Return the [x, y] coordinate for the center point of the cell that contains the specified text.  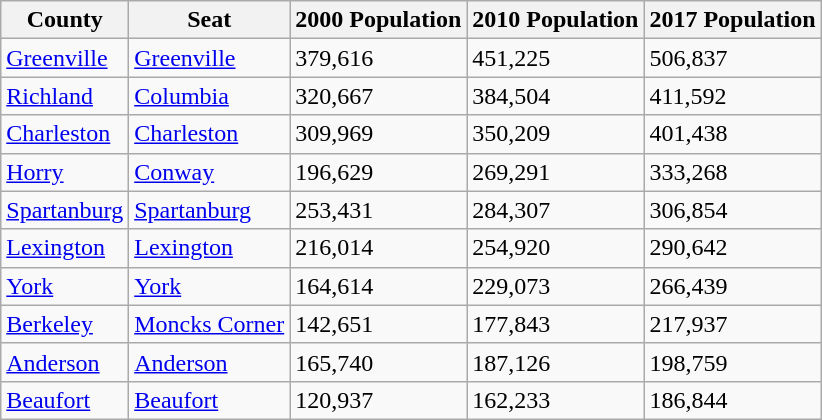
290,642 [732, 248]
266,439 [732, 286]
Columbia [210, 96]
254,920 [556, 248]
216,014 [378, 248]
County [65, 20]
451,225 [556, 58]
379,616 [378, 58]
165,740 [378, 362]
2000 Population [378, 20]
506,837 [732, 58]
142,651 [378, 324]
Conway [210, 172]
177,843 [556, 324]
269,291 [556, 172]
320,667 [378, 96]
120,937 [378, 400]
Moncks Corner [210, 324]
350,209 [556, 134]
333,268 [732, 172]
164,614 [378, 286]
Berkeley [65, 324]
Horry [65, 172]
186,844 [732, 400]
187,126 [556, 362]
198,759 [732, 362]
284,307 [556, 210]
2010 Population [556, 20]
Seat [210, 20]
Richland [65, 96]
229,073 [556, 286]
306,854 [732, 210]
309,969 [378, 134]
384,504 [556, 96]
401,438 [732, 134]
162,233 [556, 400]
196,629 [378, 172]
217,937 [732, 324]
411,592 [732, 96]
253,431 [378, 210]
2017 Population [732, 20]
